Identify which cell holds the provided text, then report its (X, Y) central coordinate. 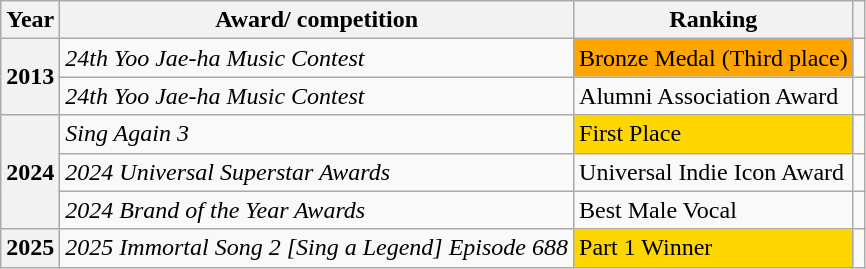
2024 (30, 172)
Alumni Association Award (714, 96)
Universal Indie Icon Award (714, 172)
First Place (714, 134)
2024 Universal Superstar Awards (317, 172)
Ranking (714, 20)
Award/ competition (317, 20)
Year (30, 20)
2024 Brand of the Year Awards (317, 210)
2013 (30, 77)
Sing Again 3 (317, 134)
Part 1 Winner (714, 248)
Bronze Medal (Third place) (714, 58)
2025 Immortal Song 2 [Sing a Legend] Episode 688 (317, 248)
Best Male Vocal (714, 210)
2025 (30, 248)
